Provide the [x, y] coordinate of the cell's center where the given text is located.  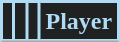
Player [78, 22]
